Return the [x, y] coordinate for the center point of the cell that contains the specified text.  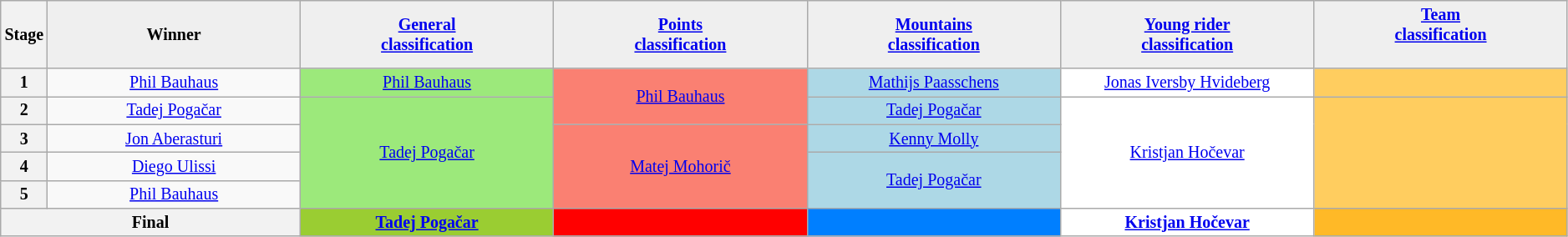
Mathijs Paasschens [934, 83]
Jon Aberasturi [174, 139]
Matej Mohorič [680, 166]
2 [24, 110]
Kenny Molly [934, 139]
Diego Ulissi [174, 167]
5 [24, 194]
Teamclassification [1440, 35]
Winner [174, 35]
Stage [24, 35]
4 [24, 167]
1 [24, 83]
Mountainsclassification [934, 35]
Final [150, 222]
Jonas Iversby Hvideberg [1186, 83]
3 [24, 139]
Pointsclassification [680, 35]
Young riderclassification [1186, 35]
Generalclassification [426, 35]
